Capture the cell that displays the provided text and extract its (X, Y) central coordinate. 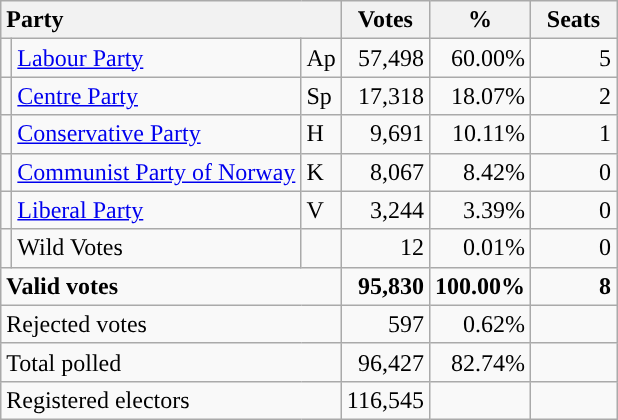
9,691 (385, 134)
Sp (321, 96)
10.11% (480, 134)
Seats (574, 20)
Communist Party of Norway (156, 172)
Liberal Party (156, 210)
3,244 (385, 210)
Registered electors (172, 400)
597 (385, 324)
0.01% (480, 248)
2 (574, 96)
8 (574, 286)
Total polled (172, 362)
K (321, 172)
3.39% (480, 210)
V (321, 210)
Conservative Party (156, 134)
18.07% (480, 96)
Ap (321, 58)
82.74% (480, 362)
8.42% (480, 172)
5 (574, 58)
12 (385, 248)
Party (172, 20)
8,067 (385, 172)
96,427 (385, 362)
Labour Party (156, 58)
0.62% (480, 324)
Centre Party (156, 96)
95,830 (385, 286)
116,545 (385, 400)
57,498 (385, 58)
Wild Votes (156, 248)
% (480, 20)
60.00% (480, 58)
H (321, 134)
100.00% (480, 286)
Valid votes (172, 286)
1 (574, 134)
Votes (385, 20)
Rejected votes (172, 324)
17,318 (385, 96)
